Provide the [X, Y] coordinate of the cell's center where the given text is located.  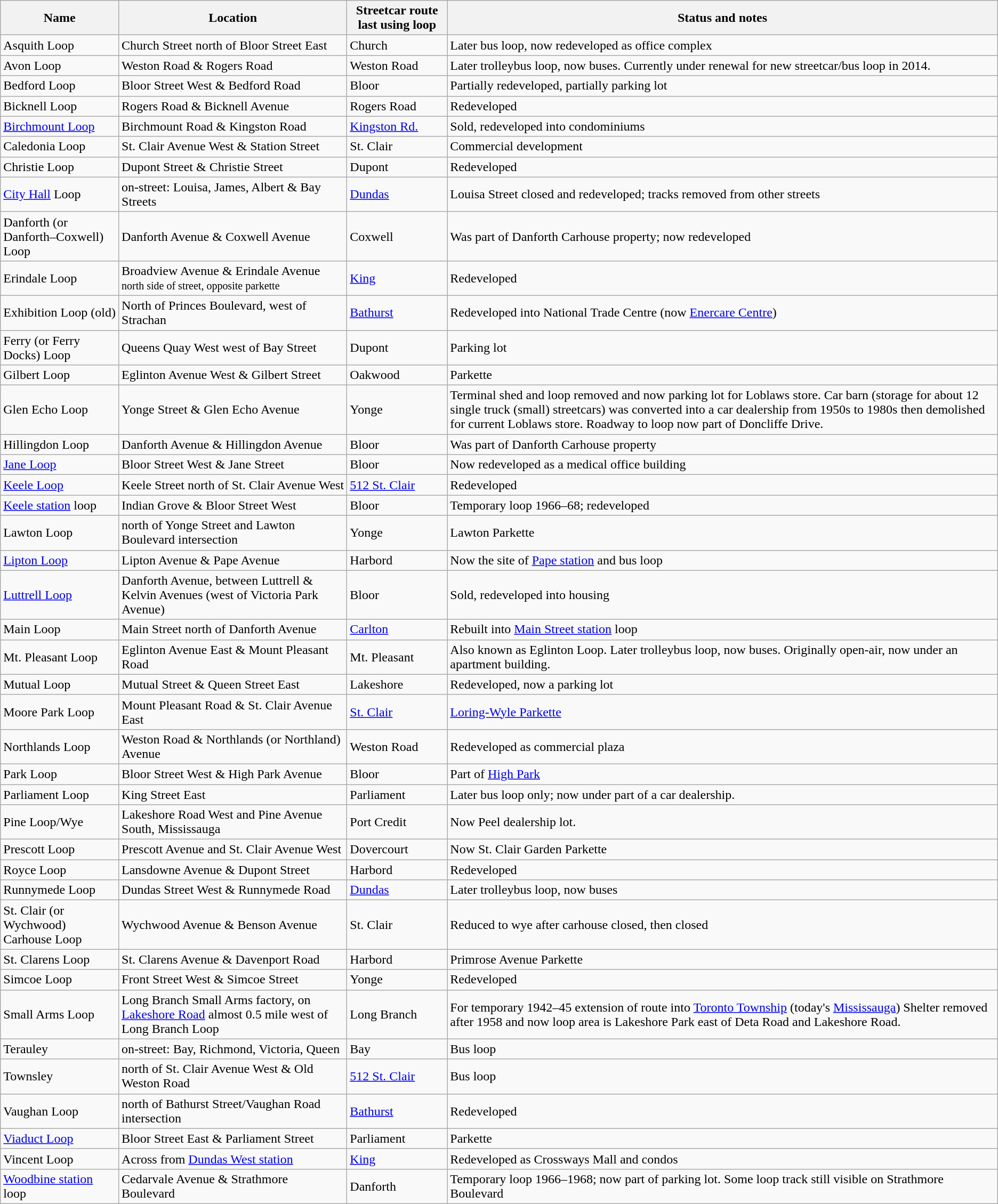
St. Clarens Avenue & Davenport Road [233, 959]
Mt. Pleasant [397, 657]
Asquith Loop [60, 45]
Hillingdon Loop [60, 445]
Eglinton Avenue East & Mount Pleasant Road [233, 657]
Coxwell [397, 236]
Runnymede Loop [60, 890]
Main Loop [60, 629]
Simcoe Loop [60, 980]
Later bus loop only; now under part of a car dealership. [722, 795]
north of St. Clair Avenue West & Old Weston Road [233, 1077]
Church Street north of Bloor Street East [233, 45]
Danforth Avenue & Hillingdon Avenue [233, 445]
Mutual Street & Queen Street East [233, 684]
Erindale Loop [60, 278]
King Street East [233, 795]
Caledonia Loop [60, 147]
Mutual Loop [60, 684]
Keele station loop [60, 505]
St. Clair Avenue West & Station Street [233, 147]
Bay [397, 1049]
Oakwood [397, 375]
Yonge Street & Glen Echo Avenue [233, 410]
Primrose Avenue Parkette [722, 959]
Vincent Loop [60, 1159]
Parliament Loop [60, 795]
Redeveloped as commercial plaza [722, 746]
Port Credit [397, 822]
Sold, redeveloped into condominiums [722, 126]
Now the site of Pape station and bus loop [722, 560]
Now St. Clair Garden Parkette [722, 850]
Gilbert Loop [60, 375]
Ferry (or Ferry Docks) Loop [60, 348]
Main Street north of Danforth Avenue [233, 629]
Bloor Street West & Jane Street [233, 465]
Eglinton Avenue West & Gilbert Street [233, 375]
Jane Loop [60, 465]
Long Branch [397, 1014]
Parking lot [722, 348]
Streetcar route last using loop [397, 18]
Birchmount Loop [60, 126]
Dovercourt [397, 850]
Christie Loop [60, 167]
Danforth Avenue & Coxwell Avenue [233, 236]
Bloor Street West & High Park Avenue [233, 774]
Bedford Loop [60, 86]
Across from Dundas West station [233, 1159]
Woodbine station loop [60, 1186]
Louisa Street closed and redeveloped; tracks removed from other streets [722, 194]
Temporary loop 1966–68; redeveloped [722, 505]
Status and notes [722, 18]
Royce Loop [60, 870]
Lipton Loop [60, 560]
Sold, redeveloped into housing [722, 595]
Luttrell Loop [60, 595]
Mount Pleasant Road & St. Clair Avenue East [233, 712]
north of Bathurst Street/Vaughan Road intersection [233, 1111]
Rogers Road [397, 106]
Kingston Rd. [397, 126]
Now redeveloped as a medical office building [722, 465]
North of Princes Boulevard, west of Strachan [233, 312]
Carlton [397, 629]
Later bus loop, now redeveloped as office complex [722, 45]
Location [233, 18]
Now Peel dealership lot. [722, 822]
Wychwood Avenue & Benson Avenue [233, 925]
City Hall Loop [60, 194]
Keele Loop [60, 485]
Weston Road & Northlands (or Northland) Avenue [233, 746]
Partially redeveloped, partially parking lot [722, 86]
on-street: Bay, Richmond, Victoria, Queen [233, 1049]
St. Clarens Loop [60, 959]
Pine Loop/Wye [60, 822]
Northlands Loop [60, 746]
Danforth [397, 1186]
Rebuilt into Main Street station loop [722, 629]
Name [60, 18]
north of Yonge Street and Lawton Boulevard intersection [233, 533]
Dupont Street & Christie Street [233, 167]
Lawton Parkette [722, 533]
Redeveloped into National Trade Centre (now Enercare Centre) [722, 312]
Park Loop [60, 774]
Was part of Danforth Carhouse property; now redeveloped [722, 236]
Lakeshore Road West and Pine Avenue South, Mississauga [233, 822]
Keele Street north of St. Clair Avenue West [233, 485]
Rogers Road & Bicknell Avenue [233, 106]
Exhibition Loop (old) [60, 312]
Weston Road & Rogers Road [233, 66]
Lipton Avenue & Pape Avenue [233, 560]
Townsley [60, 1077]
St. Clair (or Wychwood) Carhouse Loop [60, 925]
Part of High Park [722, 774]
Bloor Street East & Parliament Street [233, 1138]
Later trolleybus loop, now buses. Currently under renewal for new streetcar/bus loop in 2014. [722, 66]
Glen Echo Loop [60, 410]
Redeveloped, now a parking lot [722, 684]
Mt. Pleasant Loop [60, 657]
Moore Park Loop [60, 712]
Bicknell Loop [60, 106]
Viaduct Loop [60, 1138]
Commercial development [722, 147]
Bloor Street West & Bedford Road [233, 86]
Cedarvale Avenue & Strathmore Boulevard [233, 1186]
Lansdowne Avenue & Dupont Street [233, 870]
Prescott Loop [60, 850]
Lawton Loop [60, 533]
Vaughan Loop [60, 1111]
Danforth (or Danforth–Coxwell) Loop [60, 236]
Front Street West & Simcoe Street [233, 980]
Loring-Wyle Parkette [722, 712]
Also known as Eglinton Loop. Later trolleybus loop, now buses. Originally open-air, now under an apartment building. [722, 657]
Broadview Avenue & Erindale Avenuenorth side of street, opposite parkette [233, 278]
on-street: Louisa, James, Albert & Bay Streets [233, 194]
Birchmount Road & Kingston Road [233, 126]
Danforth Avenue, between Luttrell & Kelvin Avenues (west of Victoria Park Avenue) [233, 595]
Church [397, 45]
Redeveloped as Crossways Mall and condos [722, 1159]
Was part of Danforth Carhouse property [722, 445]
Later trolleybus loop, now buses [722, 890]
Lakeshore [397, 684]
Dundas Street West & Runnymede Road [233, 890]
Queens Quay West west of Bay Street [233, 348]
Indian Grove & Bloor Street West [233, 505]
Terauley [60, 1049]
Long Branch Small Arms factory, on Lakeshore Road almost 0.5 mile west of Long Branch Loop [233, 1014]
Temporary loop 1966–1968; now part of parking lot. Some loop track still visible on Strathmore Boulevard [722, 1186]
Avon Loop [60, 66]
Prescott Avenue and St. Clair Avenue West [233, 850]
Small Arms Loop [60, 1014]
Reduced to wye after carhouse closed, then closed [722, 925]
